Return (x, y) of the center of cell containing provided text 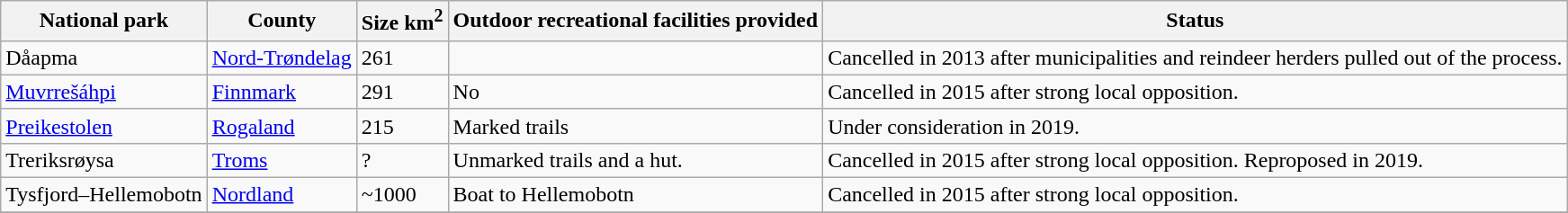
Cancelled in 2013 after municipalities and reindeer herders pulled out of the process. (1195, 58)
Treriksrøysa (104, 160)
Size km2 (402, 22)
261 (402, 58)
Marked trails (635, 126)
No (635, 92)
Status (1195, 22)
County (282, 22)
~1000 (402, 195)
Muvrrešáhpi (104, 92)
Unmarked trails and a hut. (635, 160)
Tysfjord–Hellemobotn (104, 195)
Nord-Trøndelag (282, 58)
Rogaland (282, 126)
? (402, 160)
Boat to Hellemobotn (635, 195)
Cancelled in 2015 after strong local opposition. Reproposed in 2019. (1195, 160)
Nordland (282, 195)
Dåapma (104, 58)
Outdoor recreational facilities provided (635, 22)
Preikestolen (104, 126)
Under consideration in 2019. (1195, 126)
National park (104, 22)
Troms (282, 160)
291 (402, 92)
215 (402, 126)
Finnmark (282, 92)
